Return the [X, Y] coordinate for the center point of the cell that contains the specified text.  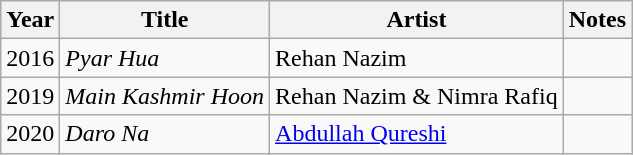
Notes [597, 20]
Artist [417, 20]
Abdullah Qureshi [417, 134]
Title [165, 20]
Daro Na [165, 134]
2020 [30, 134]
Year [30, 20]
Pyar Hua [165, 58]
Main Kashmir Hoon [165, 96]
Rehan Nazim & Nimra Rafiq [417, 96]
2019 [30, 96]
2016 [30, 58]
Rehan Nazim [417, 58]
